Find where the given text appears and provide that cell's center as [x, y] coordinate. 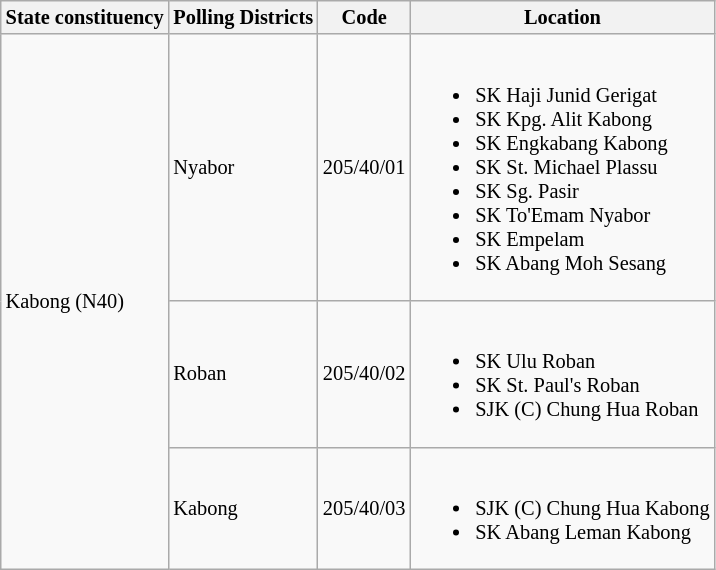
Code [364, 17]
Polling Districts [243, 17]
205/40/01 [364, 167]
State constituency [85, 17]
Nyabor [243, 167]
Kabong [243, 508]
SJK (C) Chung Hua KabongSK Abang Leman Kabong [562, 508]
Location [562, 17]
Roban [243, 373]
205/40/03 [364, 508]
205/40/02 [364, 373]
Kabong (N40) [85, 302]
SK Haji Junid GerigatSK Kpg. Alit KabongSK Engkabang KabongSK St. Michael PlassuSK Sg. PasirSK To'Emam NyaborSK EmpelamSK Abang Moh Sesang [562, 167]
SK Ulu RobanSK St. Paul's RobanSJK (C) Chung Hua Roban [562, 373]
